Locate the cell with the specified text and output its (x, y) center coordinate. 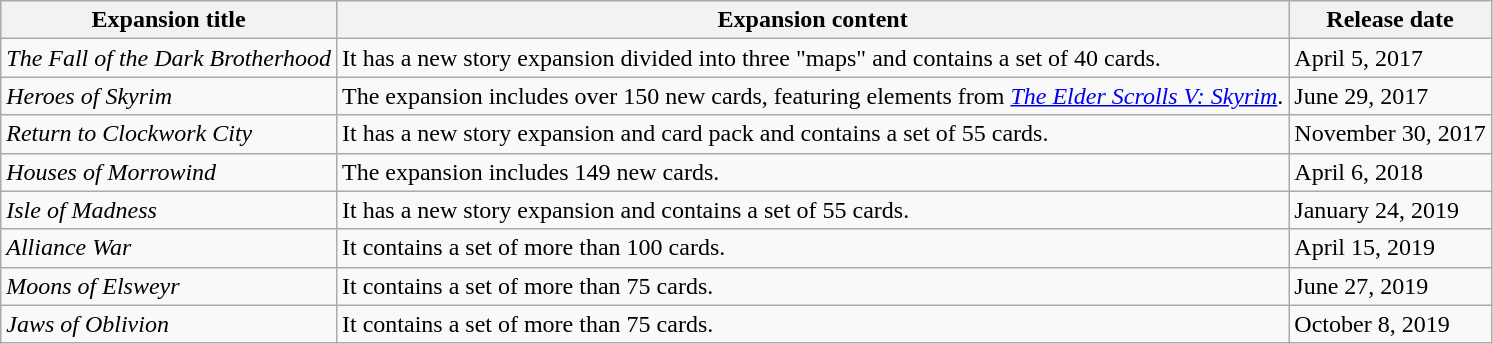
April 15, 2019 (1390, 248)
January 24, 2019 (1390, 210)
Return to Clockwork City (169, 134)
November 30, 2017 (1390, 134)
Alliance War (169, 248)
It contains a set of more than 100 cards. (812, 248)
Release date (1390, 20)
The Fall of the Dark Brotherhood (169, 58)
April 5, 2017 (1390, 58)
April 6, 2018 (1390, 172)
The expansion includes over 150 new cards, featuring elements from The Elder Scrolls V: Skyrim. (812, 96)
June 27, 2019 (1390, 286)
Moons of Elsweyr (169, 286)
The expansion includes 149 new cards. (812, 172)
Heroes of Skyrim (169, 96)
June 29, 2017 (1390, 96)
October 8, 2019 (1390, 324)
Houses of Morrowind (169, 172)
It has a new story expansion and contains a set of 55 cards. (812, 210)
Jaws of Oblivion (169, 324)
It has a new story expansion and card pack and contains a set of 55 cards. (812, 134)
Expansion title (169, 20)
Expansion content (812, 20)
Isle of Madness (169, 210)
It has a new story expansion divided into three "maps" and contains a set of 40 cards. (812, 58)
